Pinpoint the cell where the given text exists, returning its (X, Y) midpoint coordinate. 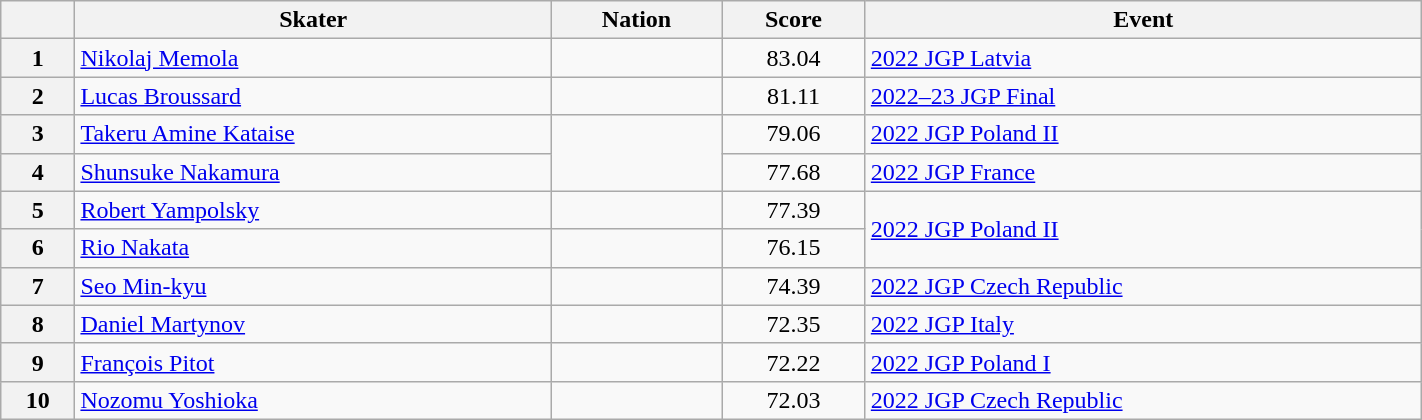
2022 JGP Italy (1143, 324)
Nozomu Yoshioka (314, 400)
4 (38, 172)
Takeru Amine Kataise (314, 134)
9 (38, 362)
Skater (314, 20)
2022–23 JGP Final (1143, 96)
8 (38, 324)
77.68 (794, 172)
77.39 (794, 210)
74.39 (794, 286)
Daniel Martynov (314, 324)
1 (38, 58)
Lucas Broussard (314, 96)
2022 JGP France (1143, 172)
72.35 (794, 324)
3 (38, 134)
Nikolaj Memola (314, 58)
Robert Yampolsky (314, 210)
83.04 (794, 58)
5 (38, 210)
10 (38, 400)
2022 JGP Poland I (1143, 362)
81.11 (794, 96)
72.03 (794, 400)
2 (38, 96)
Shunsuke Nakamura (314, 172)
2022 JGP Latvia (1143, 58)
Rio Nakata (314, 248)
Event (1143, 20)
7 (38, 286)
Score (794, 20)
79.06 (794, 134)
François Pitot (314, 362)
Seo Min-kyu (314, 286)
76.15 (794, 248)
72.22 (794, 362)
6 (38, 248)
Nation (636, 20)
